Pinpoint the cell where the given text exists, returning its [x, y] midpoint coordinate. 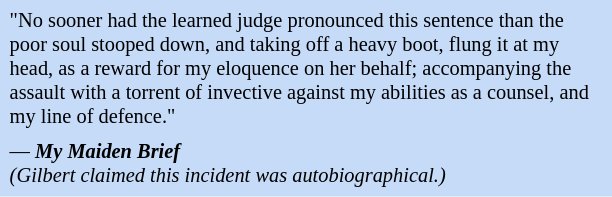
— My Maiden Brief(Gilbert claimed this incident was autobiographical.) [306, 164]
